Provide the [X, Y] coordinate of the cell's center where the given text is located.  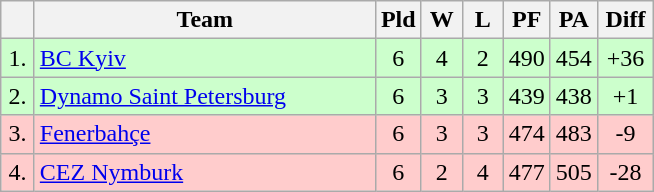
+36 [625, 58]
4. [18, 172]
Dynamo Saint Petersburg [204, 96]
Team [204, 20]
477 [526, 172]
505 [574, 172]
W [442, 20]
3. [18, 134]
PF [526, 20]
490 [526, 58]
-28 [625, 172]
438 [574, 96]
CEZ Nymburk [204, 172]
Diff [625, 20]
2. [18, 96]
454 [574, 58]
439 [526, 96]
Fenerbahçe [204, 134]
474 [526, 134]
Pld [398, 20]
1. [18, 58]
L [482, 20]
BC Kyiv [204, 58]
483 [574, 134]
+1 [625, 96]
-9 [625, 134]
PA [574, 20]
